Scan for the cell matching the given text and deliver its (x, y) coordinate at center. 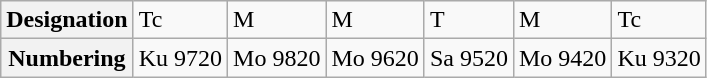
Designation (67, 20)
Sa 9520 (468, 58)
Mo 9620 (375, 58)
Ku 9720 (180, 58)
Mo 9820 (277, 58)
Numbering (67, 58)
Ku 9320 (659, 58)
Mo 9420 (562, 58)
T (468, 20)
